Pinpoint the cell where the given text exists, returning its (X, Y) midpoint coordinate. 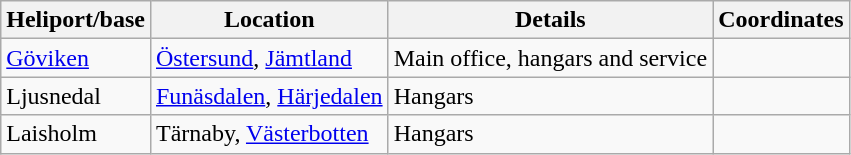
Details (550, 20)
Laisholm (76, 134)
Coordinates (781, 20)
Göviken (76, 58)
Heliport/base (76, 20)
Funäsdalen, Härjedalen (269, 96)
Tärnaby, Västerbotten (269, 134)
Location (269, 20)
Main office, hangars and service (550, 58)
Östersund, Jämtland (269, 58)
Ljusnedal (76, 96)
